Locate the cell with the specified text and output its (X, Y) center coordinate. 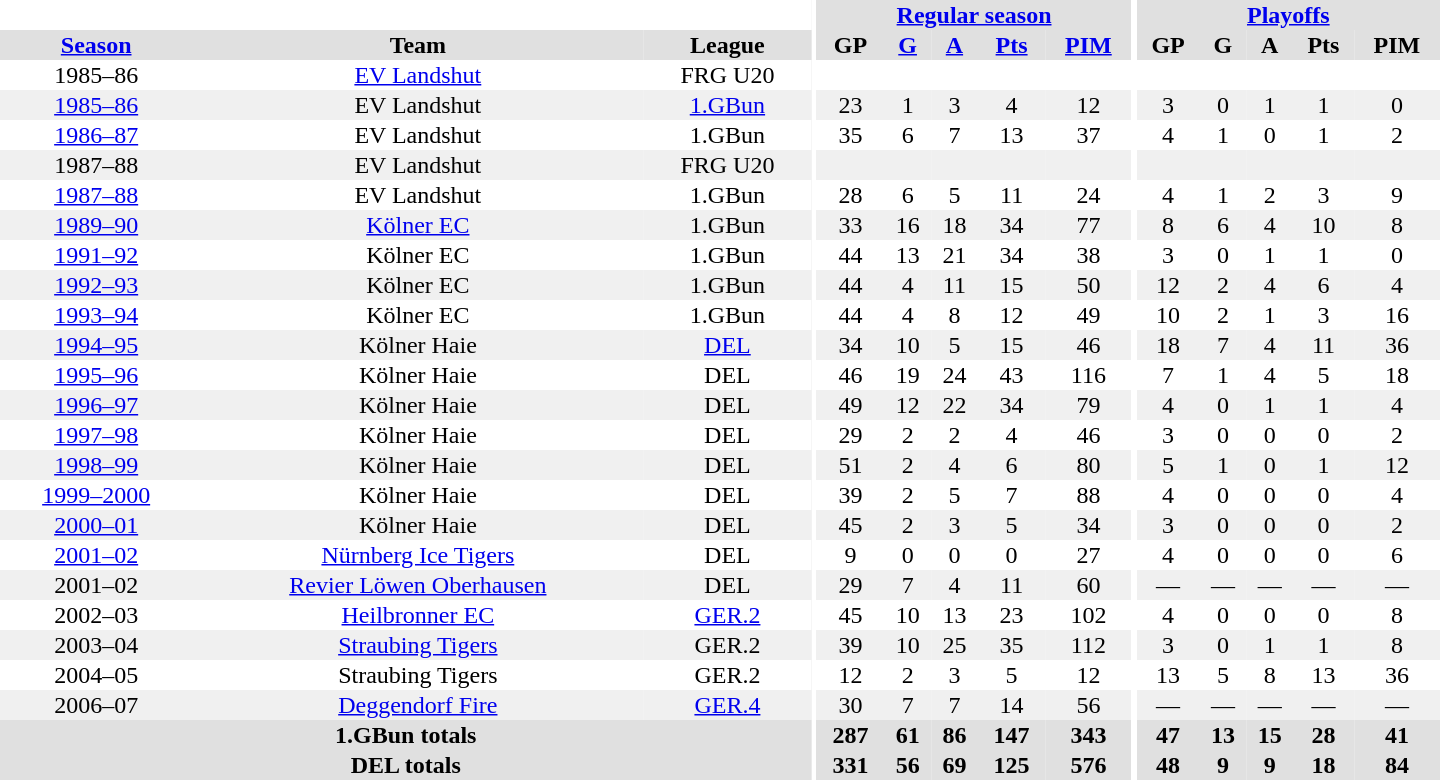
47 (1168, 735)
1997–98 (96, 435)
2006–07 (96, 705)
Playoffs (1288, 15)
Revier Löwen Oberhausen (418, 585)
25 (954, 645)
84 (1397, 765)
1991–92 (96, 255)
2002–03 (96, 615)
Season (96, 45)
GER.4 (727, 705)
1996–97 (96, 405)
41 (1397, 735)
38 (1088, 255)
League (727, 45)
33 (851, 225)
22 (954, 405)
287 (851, 735)
102 (1088, 615)
14 (1012, 705)
1999–2000 (96, 495)
1995–96 (96, 375)
61 (908, 735)
343 (1088, 735)
2004–05 (96, 675)
69 (954, 765)
86 (954, 735)
79 (1088, 405)
27 (1088, 555)
1994–95 (96, 345)
DEL totals (406, 765)
1992–93 (96, 285)
37 (1088, 135)
125 (1012, 765)
1993–94 (96, 315)
2003–04 (96, 645)
1989–90 (96, 225)
Team (418, 45)
80 (1088, 465)
21 (954, 255)
Heilbronner EC (418, 615)
60 (1088, 585)
51 (851, 465)
147 (1012, 735)
Regular season (974, 15)
19 (908, 375)
77 (1088, 225)
43 (1012, 375)
576 (1088, 765)
1998–99 (96, 465)
116 (1088, 375)
50 (1088, 285)
1986–87 (96, 135)
1.GBun totals (406, 735)
112 (1088, 645)
48 (1168, 765)
88 (1088, 495)
331 (851, 765)
Nürnberg Ice Tigers (418, 555)
Deggendorf Fire (418, 705)
30 (851, 705)
2000–01 (96, 525)
